Locate the cell with the specified text and output its [x, y] center coordinate. 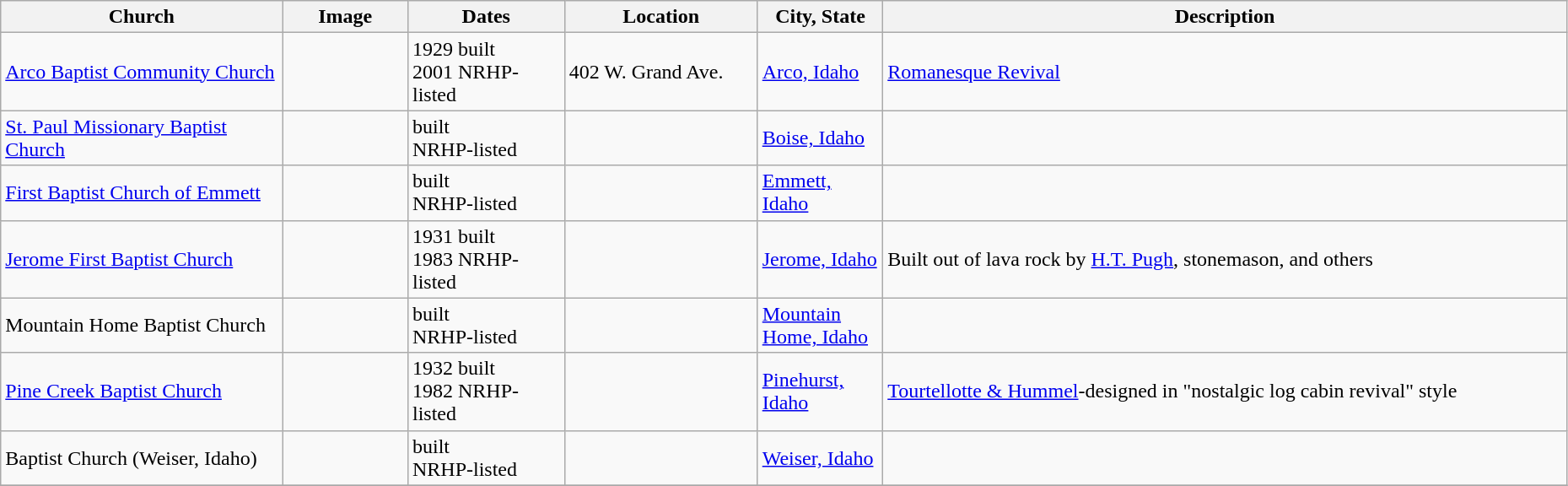
1932 built1982 NRHP-listed [486, 391]
Dates [486, 17]
Romanesque Revival [1225, 72]
City, State [820, 17]
First Baptist Church of Emmett [142, 192]
Pinehurst, Idaho [820, 391]
Description [1225, 17]
Image [346, 17]
Baptist Church (Weiser, Idaho) [142, 457]
St. Paul Missionary Baptist Church [142, 138]
402 W. Grand Ave. [661, 72]
Church [142, 17]
1929 built2001 NRHP-listed [486, 72]
Tourtellotte & Hummel-designed in "nostalgic log cabin revival" style [1225, 391]
Jerome First Baptist Church [142, 259]
Arco, Idaho [820, 72]
1931 built1983 NRHP-listed [486, 259]
Pine Creek Baptist Church [142, 391]
Mountain Home Baptist Church [142, 326]
Jerome, Idaho [820, 259]
Emmett, Idaho [820, 192]
Arco Baptist Community Church [142, 72]
Built out of lava rock by H.T. Pugh, stonemason, and others [1225, 259]
Location [661, 17]
Weiser, Idaho [820, 457]
Boise, Idaho [820, 138]
Mountain Home, Idaho [820, 326]
